Capture the cell that displays the provided text and extract its [X, Y] central coordinate. 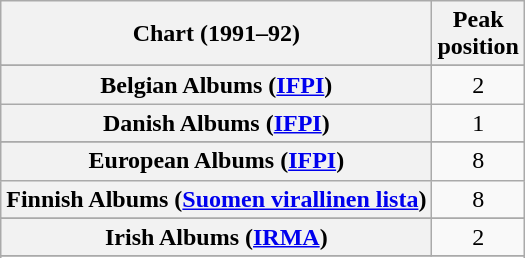
Chart (1991–92) [216, 34]
European Albums (IFPI) [216, 161]
Irish Albums (IRMA) [216, 237]
Danish Albums (IFPI) [216, 123]
Peakposition [478, 34]
Belgian Albums (IFPI) [216, 85]
Finnish Albums (Suomen virallinen lista) [216, 199]
1 [478, 123]
